From the cell containing the given text, extract its center point as (X, Y) coordinate. 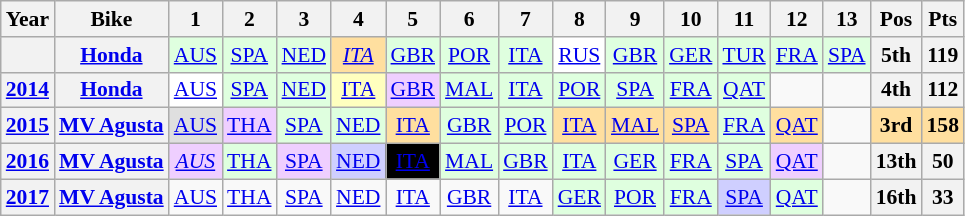
3rd (896, 126)
6 (469, 19)
Pos (896, 19)
2017 (28, 197)
5 (414, 19)
50 (942, 162)
13 (847, 19)
3 (304, 19)
Year (28, 19)
12 (797, 19)
2016 (28, 162)
16th (896, 197)
33 (942, 197)
4 (358, 19)
7 (526, 19)
10 (690, 19)
2014 (28, 90)
2015 (28, 126)
112 (942, 90)
5th (896, 55)
158 (942, 126)
Pts (942, 19)
RUS (580, 55)
2 (249, 19)
4th (896, 90)
8 (580, 19)
13th (896, 162)
TUR (744, 55)
Bike (112, 19)
119 (942, 55)
1 (196, 19)
9 (635, 19)
11 (744, 19)
